Determine the [x, y] coordinate at the center of the cell enclosing the given text.  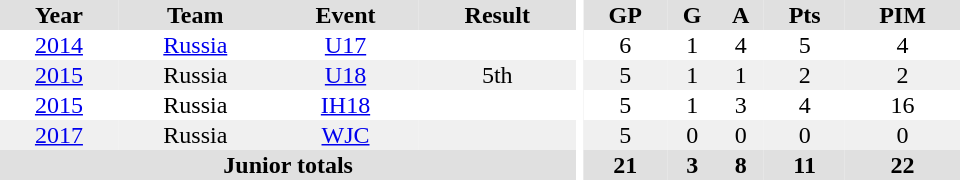
GP [625, 15]
U18 [346, 75]
Result [497, 15]
IH18 [346, 105]
G [692, 15]
WJC [346, 135]
21 [625, 165]
Team [196, 15]
8 [740, 165]
11 [804, 165]
Junior totals [288, 165]
22 [902, 165]
U17 [346, 45]
6 [625, 45]
5th [497, 75]
A [740, 15]
Event [346, 15]
2014 [59, 45]
Year [59, 15]
PIM [902, 15]
2017 [59, 135]
Pts [804, 15]
16 [902, 105]
